Scan for the cell matching the given text and deliver its [x, y] coordinate at center. 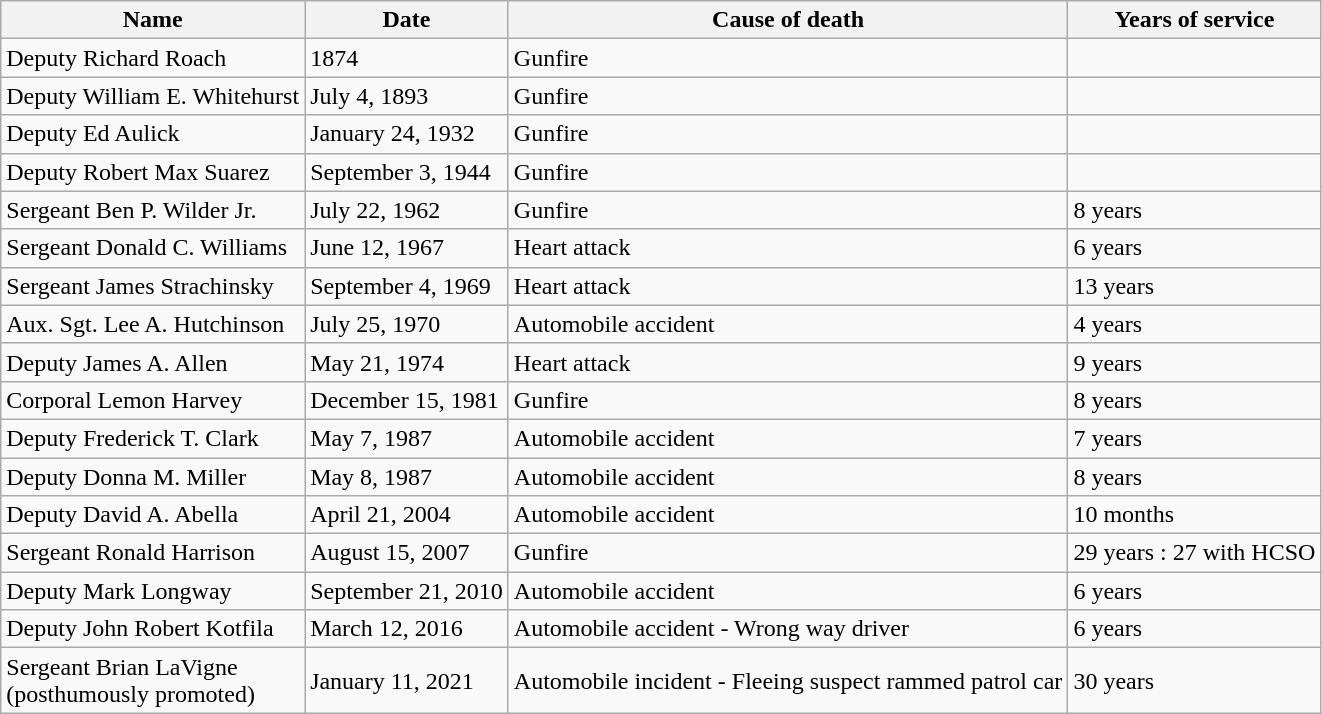
Automobile accident - Wrong way driver [788, 629]
June 12, 1967 [407, 248]
Sergeant Ben P. Wilder Jr. [153, 210]
30 years [1194, 680]
May 7, 1987 [407, 438]
April 21, 2004 [407, 515]
Deputy Richard Roach [153, 58]
Deputy John Robert Kotfila [153, 629]
September 4, 1969 [407, 286]
Deputy William E. Whitehurst [153, 96]
Automobile incident - Fleeing suspect rammed patrol car [788, 680]
Deputy David A. Abella [153, 515]
Date [407, 20]
13 years [1194, 286]
Corporal Lemon Harvey [153, 400]
May 8, 1987 [407, 477]
Deputy Mark Longway [153, 591]
July 25, 1970 [407, 324]
May 21, 1974 [407, 362]
10 months [1194, 515]
Sergeant Ronald Harrison [153, 553]
March 12, 2016 [407, 629]
Sergeant Brian LaVigne(posthumously promoted) [153, 680]
1874 [407, 58]
Years of service [1194, 20]
Sergeant Donald C. Williams [153, 248]
Deputy Donna M. Miller [153, 477]
Sergeant James Strachinsky [153, 286]
Deputy James A. Allen [153, 362]
January 24, 1932 [407, 134]
9 years [1194, 362]
July 22, 1962 [407, 210]
Deputy Robert Max Suarez [153, 172]
29 years : 27 with HCSO [1194, 553]
Cause of death [788, 20]
September 3, 1944 [407, 172]
September 21, 2010 [407, 591]
Deputy Frederick T. Clark [153, 438]
August 15, 2007 [407, 553]
Deputy Ed Aulick [153, 134]
July 4, 1893 [407, 96]
Aux. Sgt. Lee A. Hutchinson [153, 324]
January 11, 2021 [407, 680]
Name [153, 20]
December 15, 1981 [407, 400]
7 years [1194, 438]
4 years [1194, 324]
